Extract the (x, y) coordinate from the center of the cell holding the provided text.  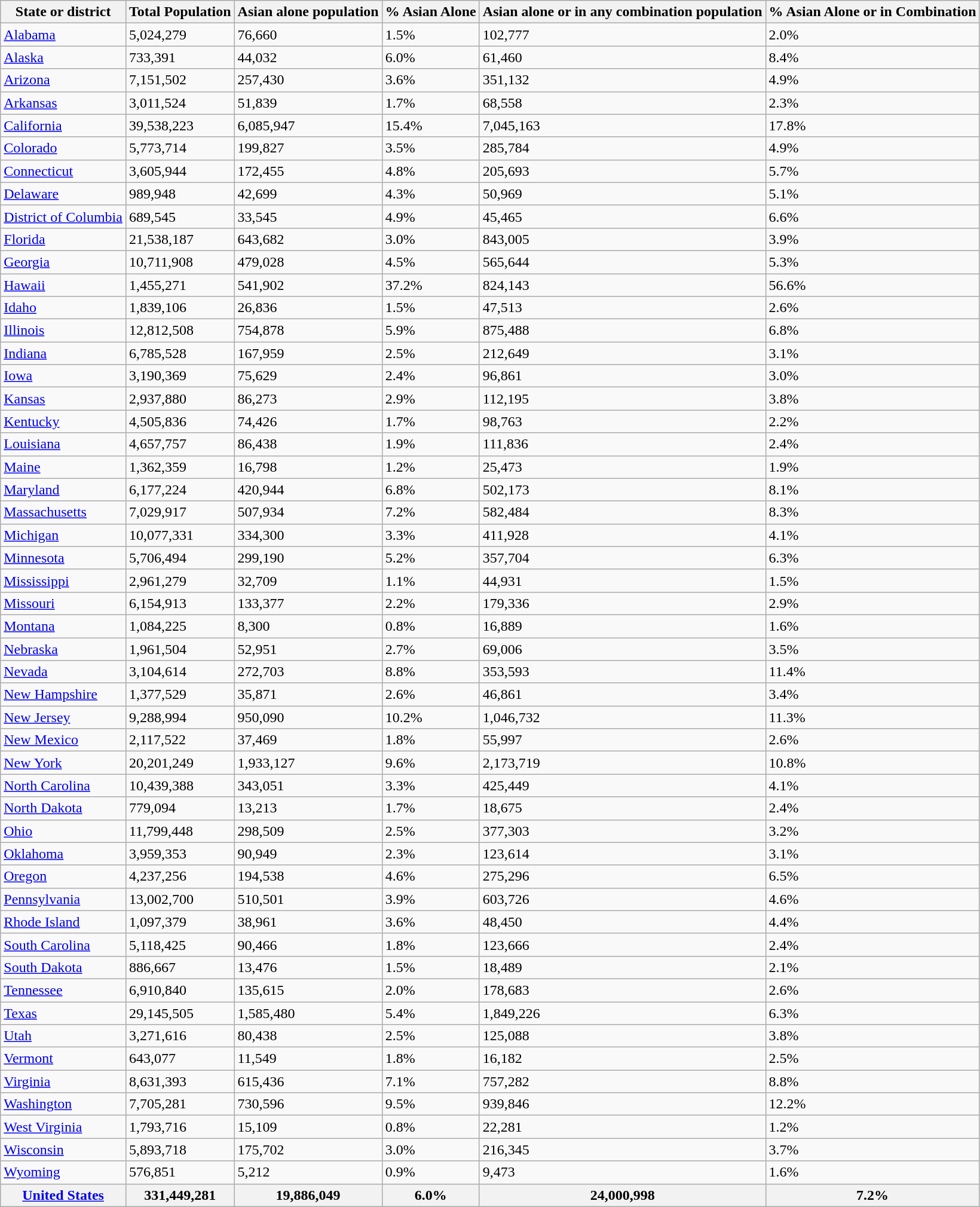
86,438 (308, 444)
Ohio (63, 831)
Arkansas (63, 103)
98,763 (623, 421)
50,969 (623, 194)
3,959,353 (180, 854)
16,889 (623, 626)
875,488 (623, 331)
52,951 (308, 649)
479,028 (308, 262)
3,605,944 (180, 171)
12,812,508 (180, 331)
353,593 (623, 672)
90,466 (308, 945)
21,538,187 (180, 239)
1.1% (430, 580)
Vermont (63, 1059)
47,513 (623, 308)
13,213 (308, 808)
2,937,880 (180, 399)
32,709 (308, 580)
603,726 (623, 899)
643,682 (308, 239)
1,455,271 (180, 285)
4,237,256 (180, 876)
6.5% (872, 876)
10.8% (872, 763)
48,450 (623, 922)
Rhode Island (63, 922)
Wisconsin (63, 1150)
United States (63, 1195)
4.4% (872, 922)
565,644 (623, 262)
California (63, 126)
779,094 (180, 808)
1,377,529 (180, 695)
10,711,908 (180, 262)
51,839 (308, 103)
216,345 (623, 1150)
75,629 (308, 376)
9,288,994 (180, 717)
Arizona (63, 80)
3,104,614 (180, 672)
615,436 (308, 1081)
19,886,049 (308, 1195)
172,455 (308, 171)
502,173 (623, 490)
3,190,369 (180, 376)
56.6% (872, 285)
Kentucky (63, 421)
16,798 (308, 467)
29,145,505 (180, 1013)
178,683 (623, 990)
State or district (63, 12)
1,084,225 (180, 626)
Asian alone population (308, 12)
Virginia (63, 1081)
26,836 (308, 308)
1,933,127 (308, 763)
1,097,379 (180, 922)
Georgia (63, 262)
175,702 (308, 1150)
Texas (63, 1013)
8,631,393 (180, 1081)
10,077,331 (180, 535)
96,861 (623, 376)
6,785,528 (180, 353)
199,827 (308, 148)
507,934 (308, 512)
Wyoming (63, 1172)
5,118,425 (180, 945)
2.1% (872, 967)
13,002,700 (180, 899)
37,469 (308, 740)
% Asian Alone or in Combination (872, 12)
6,085,947 (308, 126)
1,362,359 (180, 467)
Hawaii (63, 285)
135,615 (308, 990)
39,538,223 (180, 126)
1,585,480 (308, 1013)
68,558 (623, 103)
Pennsylvania (63, 899)
35,871 (308, 695)
33,545 (308, 216)
Minnesota (63, 558)
4,657,757 (180, 444)
11.4% (872, 672)
Nevada (63, 672)
331,449,281 (180, 1195)
3,271,616 (180, 1036)
42,699 (308, 194)
Total Population (180, 12)
8.1% (872, 490)
5.2% (430, 558)
1,046,732 (623, 717)
167,959 (308, 353)
80,438 (308, 1036)
377,303 (623, 831)
2.7% (430, 649)
989,948 (180, 194)
8.3% (872, 512)
New Hampshire (63, 695)
Louisiana (63, 444)
8,300 (308, 626)
2,173,719 (623, 763)
886,667 (180, 967)
6,177,224 (180, 490)
824,143 (623, 285)
5,212 (308, 1172)
5.4% (430, 1013)
5,893,718 (180, 1150)
55,997 (623, 740)
18,675 (623, 808)
Colorado (63, 148)
7.1% (430, 1081)
46,861 (623, 695)
272,703 (308, 672)
212,649 (623, 353)
257,430 (308, 80)
1,793,716 (180, 1127)
37.2% (430, 285)
69,006 (623, 649)
2,961,279 (180, 580)
5.9% (430, 331)
939,846 (623, 1104)
4.5% (430, 262)
299,190 (308, 558)
Utah (63, 1036)
8.4% (872, 57)
Indiana (63, 353)
3,011,524 (180, 103)
10.2% (430, 717)
Idaho (63, 308)
20,201,249 (180, 763)
Delaware (63, 194)
757,282 (623, 1081)
6.6% (872, 216)
194,538 (308, 876)
950,090 (308, 717)
275,296 (623, 876)
123,614 (623, 854)
754,878 (308, 331)
357,704 (623, 558)
4,505,836 (180, 421)
22,281 (623, 1127)
11,549 (308, 1059)
Nebraska (63, 649)
425,449 (623, 786)
13,476 (308, 967)
1,961,504 (180, 649)
4.8% (430, 171)
7,705,281 (180, 1104)
Missouri (63, 603)
6,910,840 (180, 990)
New Jersey (63, 717)
16,182 (623, 1059)
Maryland (63, 490)
76,660 (308, 35)
18,489 (623, 967)
5.1% (872, 194)
61,460 (623, 57)
1,839,106 (180, 308)
86,273 (308, 399)
5.3% (872, 262)
Montana (63, 626)
Massachusetts (63, 512)
111,836 (623, 444)
179,336 (623, 603)
Illinois (63, 331)
Washington (63, 1104)
4.3% (430, 194)
285,784 (623, 148)
9,473 (623, 1172)
Mississippi (63, 580)
Florida (63, 239)
689,545 (180, 216)
3.2% (872, 831)
5.7% (872, 171)
576,851 (180, 1172)
411,928 (623, 535)
North Carolina (63, 786)
420,944 (308, 490)
% Asian Alone (430, 12)
West Virginia (63, 1127)
7,045,163 (623, 126)
Michigan (63, 535)
1,849,226 (623, 1013)
102,777 (623, 35)
South Carolina (63, 945)
15.4% (430, 126)
343,051 (308, 786)
90,949 (308, 854)
10,439,388 (180, 786)
5,706,494 (180, 558)
6,154,913 (180, 603)
Tennessee (63, 990)
New Mexico (63, 740)
44,032 (308, 57)
7,151,502 (180, 80)
123,666 (623, 945)
205,693 (623, 171)
74,426 (308, 421)
12.2% (872, 1104)
510,501 (308, 899)
9.5% (430, 1104)
541,902 (308, 285)
843,005 (623, 239)
5,773,714 (180, 148)
11,799,448 (180, 831)
44,931 (623, 580)
17.8% (872, 126)
25,473 (623, 467)
Connecticut (63, 171)
District of Columbia (63, 216)
Iowa (63, 376)
45,465 (623, 216)
South Dakota (63, 967)
New York (63, 763)
7,029,917 (180, 512)
38,961 (308, 922)
Oklahoma (63, 854)
5,024,279 (180, 35)
351,132 (623, 80)
11.3% (872, 717)
582,484 (623, 512)
730,596 (308, 1104)
643,077 (180, 1059)
9.6% (430, 763)
North Dakota (63, 808)
0.9% (430, 1172)
Alabama (63, 35)
Oregon (63, 876)
15,109 (308, 1127)
24,000,998 (623, 1195)
112,195 (623, 399)
Maine (63, 467)
Kansas (63, 399)
298,509 (308, 831)
2,117,522 (180, 740)
125,088 (623, 1036)
Alaska (63, 57)
133,377 (308, 603)
Asian alone or in any combination population (623, 12)
733,391 (180, 57)
3.4% (872, 695)
334,300 (308, 535)
3.7% (872, 1150)
